Return the [x, y] coordinate for the center point of the cell that contains the specified text.  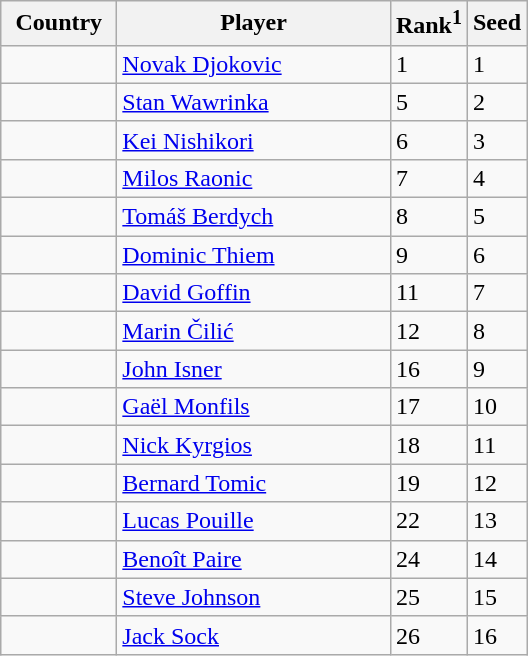
2 [496, 102]
17 [428, 407]
15 [496, 597]
Nick Kyrgios [254, 445]
19 [428, 483]
Kei Nishikori [254, 140]
Gaël Monfils [254, 407]
Lucas Pouille [254, 521]
13 [496, 521]
18 [428, 445]
26 [428, 635]
25 [428, 597]
David Goffin [254, 293]
Marin Čilić [254, 331]
Benoît Paire [254, 559]
Rank1 [428, 24]
Seed [496, 24]
22 [428, 521]
4 [496, 178]
Milos Raonic [254, 178]
Bernard Tomic [254, 483]
Dominic Thiem [254, 255]
Steve Johnson [254, 597]
John Isner [254, 369]
Tomáš Berdych [254, 217]
Jack Sock [254, 635]
14 [496, 559]
24 [428, 559]
10 [496, 407]
Novak Djokovic [254, 64]
3 [496, 140]
Stan Wawrinka [254, 102]
Country [59, 24]
Player [254, 24]
